For the text-containing cell, return its midpoint in (x, y) coordinate format. 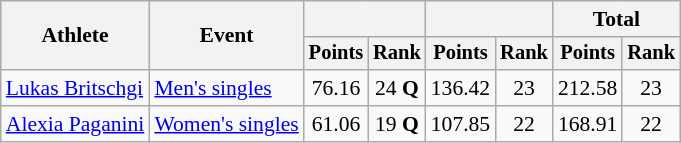
168.91 (588, 124)
76.16 (336, 88)
212.58 (588, 88)
61.06 (336, 124)
Event (226, 36)
24 Q (397, 88)
107.85 (460, 124)
Women's singles (226, 124)
19 Q (397, 124)
Alexia Paganini (76, 124)
Total (616, 19)
136.42 (460, 88)
Athlete (76, 36)
Men's singles (226, 88)
Lukas Britschgi (76, 88)
